Pinpoint the cell where the given text exists, returning its (X, Y) midpoint coordinate. 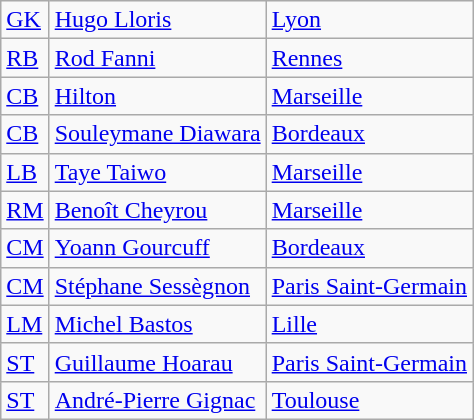
Stéphane Sessègnon (158, 286)
Souleymane Diawara (158, 134)
LM (25, 324)
Guillaume Hoarau (158, 362)
Rennes (369, 58)
RB (25, 58)
Hilton (158, 96)
RM (25, 210)
Lille (369, 324)
Rod Fanni (158, 58)
Lyon (369, 20)
Toulouse (369, 400)
Taye Taiwo (158, 172)
André-Pierre Gignac (158, 400)
Yoann Gourcuff (158, 248)
Michel Bastos (158, 324)
GK (25, 20)
LB (25, 172)
Benoît Cheyrou (158, 210)
Hugo Lloris (158, 20)
